Extract the (x, y) coordinate from the center of the cell holding the provided text.  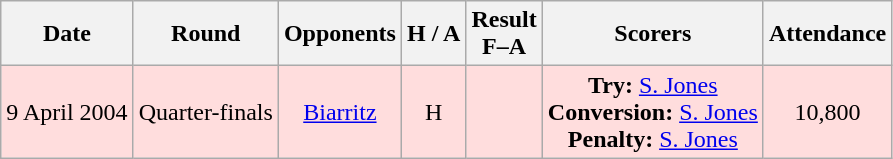
Biarritz (340, 112)
H (433, 112)
H / A (433, 34)
ResultF–A (504, 34)
Quarter-finals (206, 112)
Date (67, 34)
Opponents (340, 34)
9 April 2004 (67, 112)
Scorers (652, 34)
Attendance (827, 34)
Try: S. JonesConversion: S. JonesPenalty: S. Jones (652, 112)
10,800 (827, 112)
Round (206, 34)
